Return (X, Y) of the center of cell containing provided text 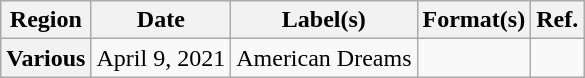
American Dreams (324, 58)
Date (161, 20)
Format(s) (474, 20)
April 9, 2021 (161, 58)
Ref. (558, 20)
Various (46, 58)
Region (46, 20)
Label(s) (324, 20)
